Provide the (X, Y) coordinate of the cell's center where the given text is located.  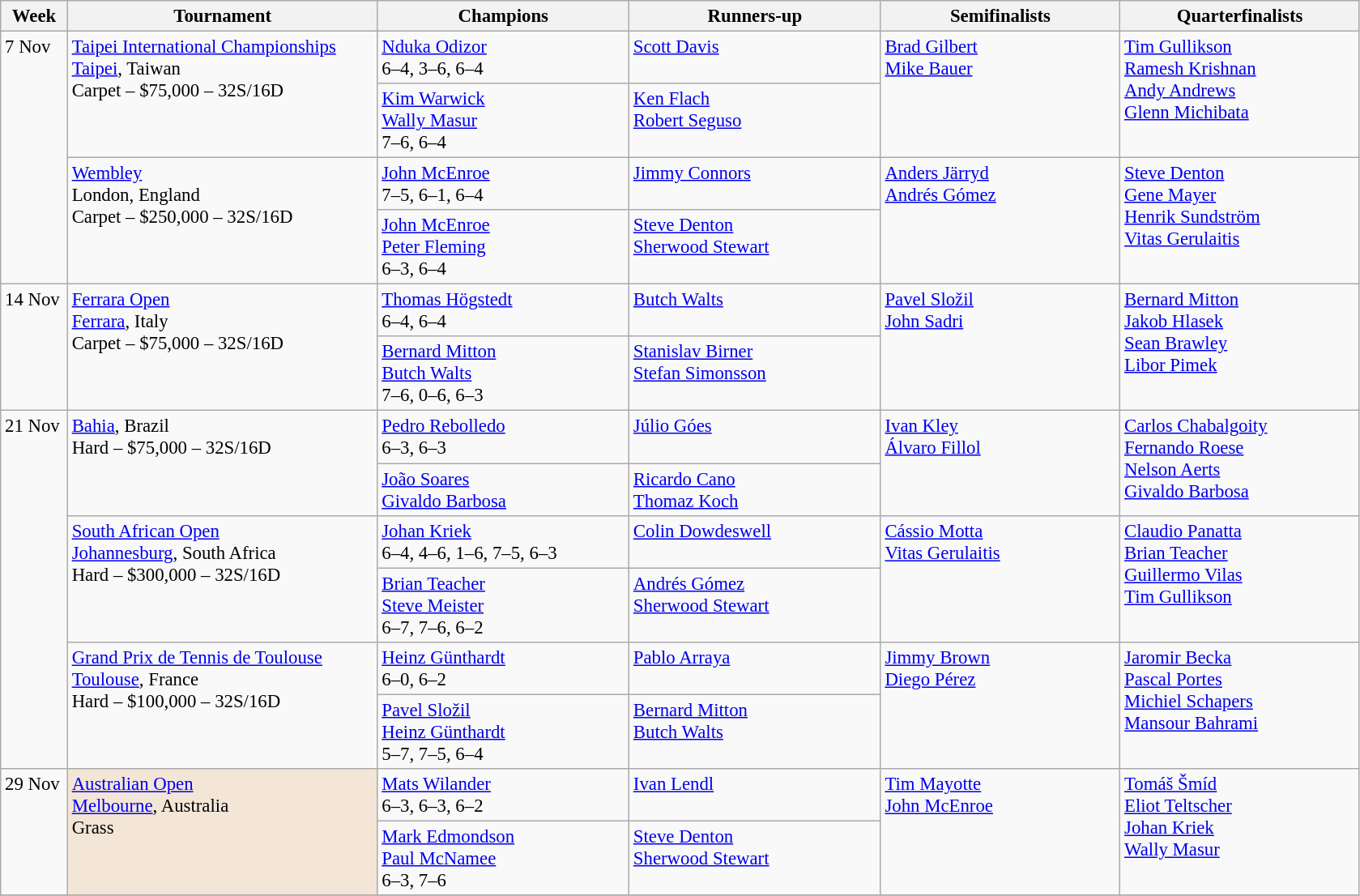
Wembley London, England Carpet – $250,000 – 32S/16D (222, 221)
Taipei International Championships Taipei, Taiwan Carpet – $75,000 – 32S/16D (222, 95)
Bernard Mitton Jakob Hlasek Sean Brawley Libor Pimek (1240, 348)
Heinz Günthardt 6–0, 6–2 (504, 668)
Andrés Gómez Sherwood Stewart (755, 605)
Kim Warwick Wally Masur 7–6, 6–4 (504, 121)
21 Nov (34, 590)
Pavel Složil John Sadri (1000, 348)
Mark Edmondson Paul McNamee 6–3, 7–6 (504, 858)
7 Nov (34, 158)
Ivan Lendl (755, 796)
Pedro Rebolledo 6–3, 6–3 (504, 437)
John McEnroe Peter Fleming 6–3, 6–4 (504, 247)
Week (34, 16)
Steve Denton Gene Mayer Henrik Sundström Vitas Gerulaitis (1240, 221)
Johan Kriek 6–4, 4–6, 1–6, 7–5, 6–3 (504, 541)
Ken Flach Robert Seguso (755, 121)
Scott Davis (755, 58)
Ricardo Cano Thomaz Koch (755, 489)
Runners-up (755, 16)
Brian Teacher Steve Meister 6–7, 7–6, 6–2 (504, 605)
Tomáš Šmíd Eliot Teltscher Johan Kriek Wally Masur (1240, 832)
Ferrara Open Ferrara, Italy Carpet – $75,000 – 32S/16D (222, 348)
Tournament (222, 16)
Jimmy Brown Diego Pérez (1000, 705)
Australian Open Melbourne, Australia Grass (222, 832)
Tim Gullikson Ramesh Krishnan Andy Andrews Glenn Michibata (1240, 95)
Brad Gilbert Mike Bauer (1000, 95)
Carlos Chabalgoity Fernando Roese Nelson Aerts Givaldo Barbosa (1240, 463)
Semifinalists (1000, 16)
Cássio Motta Vitas Gerulaitis (1000, 578)
John McEnroe 7–5, 6–1, 6–4 (504, 185)
Pavel Složil Heinz Günthardt 5–7, 7–5, 6–4 (504, 732)
João Soares Givaldo Barbosa (504, 489)
Jaromir Becka Pascal Portes Michiel Schapers Mansour Bahrami (1240, 705)
Claudio Panatta Brian Teacher Guillermo Vilas Tim Gullikson (1240, 578)
Nduka Odizor 6–4, 3–6, 6–4 (504, 58)
Stanislav Birner Stefan Simonsson (755, 374)
Júlio Góes (755, 437)
Bahia, Brazil Hard – $75,000 – 32S/16D (222, 463)
Grand Prix de Tennis de Toulouse Toulouse, France Hard – $100,000 – 32S/16D (222, 705)
Ivan Kley Álvaro Fillol (1000, 463)
Quarterfinalists (1240, 16)
Jimmy Connors (755, 185)
29 Nov (34, 832)
Colin Dowdeswell (755, 541)
South African Open Johannesburg, South Africa Hard – $300,000 – 32S/16D (222, 578)
Bernard Mitton Butch Walts (755, 732)
Pablo Arraya (755, 668)
14 Nov (34, 348)
Champions (504, 16)
Thomas Högstedt 6–4, 6–4 (504, 311)
Mats Wilander 6–3, 6–3, 6–2 (504, 796)
Anders Järryd Andrés Gómez (1000, 221)
Butch Walts (755, 311)
Bernard Mitton Butch Walts 7–6, 0–6, 6–3 (504, 374)
Tim Mayotte John McEnroe (1000, 832)
